Determine the (X, Y) coordinate at the center of the cell enclosing the given text.  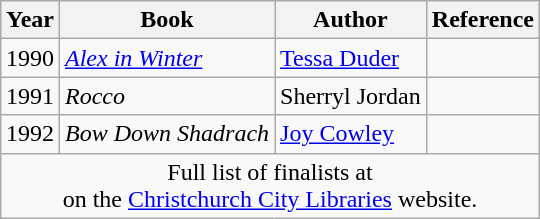
Reference (482, 20)
Alex in Winter (168, 58)
Author (351, 20)
Rocco (168, 96)
1990 (30, 58)
Tessa Duder (351, 58)
1992 (30, 134)
Bow Down Shadrach (168, 134)
Year (30, 20)
Joy Cowley (351, 134)
Full list of finalists at on the Christchurch City Libraries website. (270, 186)
Book (168, 20)
Sherryl Jordan (351, 96)
1991 (30, 96)
